Detect which cell encompasses the target text, then output its (x, y) center coordinate. 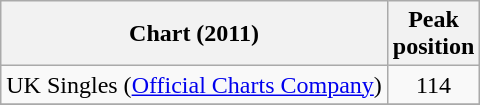
114 (433, 85)
UK Singles (Official Charts Company) (194, 85)
Peakposition (433, 34)
Chart (2011) (194, 34)
